Pinpoint the cell where the given text exists, returning its [x, y] midpoint coordinate. 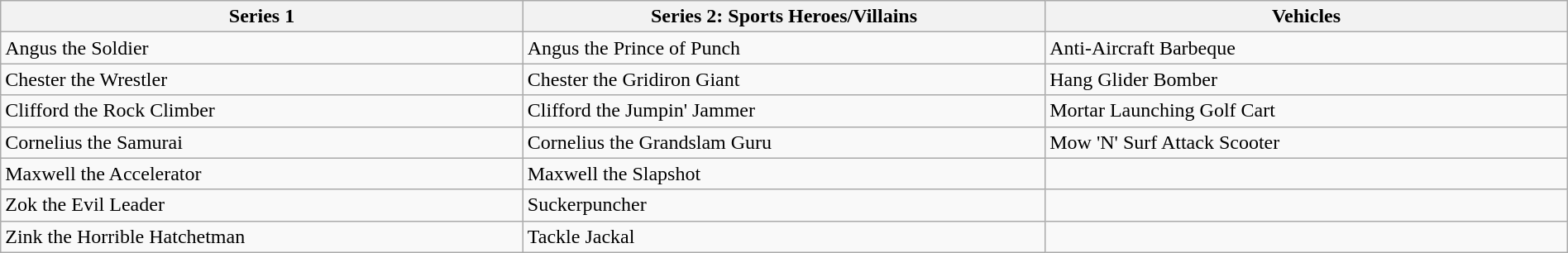
Maxwell the Slapshot [784, 174]
Clifford the Jumpin' Jammer [784, 111]
Mow 'N' Surf Attack Scooter [1307, 142]
Angus the Soldier [262, 48]
Vehicles [1307, 17]
Series 1 [262, 17]
Series 2: Sports Heroes/Villains [784, 17]
Maxwell the Accelerator [262, 174]
Suckerpuncher [784, 205]
Mortar Launching Golf Cart [1307, 111]
Tackle Jackal [784, 236]
Chester the Wrestler [262, 79]
Zok the Evil Leader [262, 205]
Cornelius the Samurai [262, 142]
Anti-Aircraft Barbeque [1307, 48]
Clifford the Rock Climber [262, 111]
Chester the Gridiron Giant [784, 79]
Hang Glider Bomber [1307, 79]
Angus the Prince of Punch [784, 48]
Zink the Horrible Hatchetman [262, 236]
Cornelius the Grandslam Guru [784, 142]
